Capture the cell that displays the provided text and extract its (x, y) central coordinate. 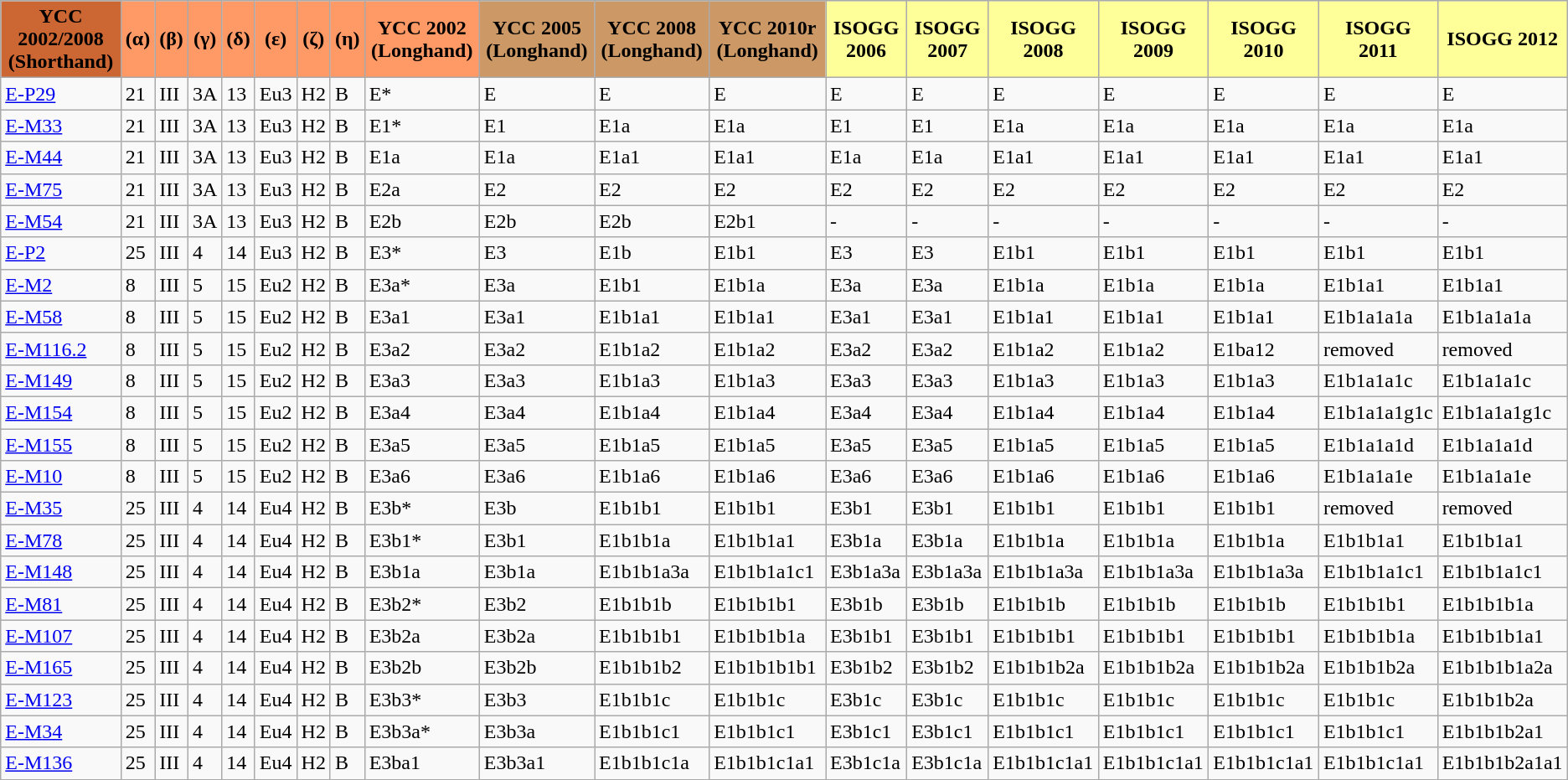
ISOGG 2008 (1044, 39)
E3b2 (536, 604)
E-M149 (60, 380)
E3b2* (422, 604)
E-M116.2 (60, 349)
E2a (422, 189)
E-M2 (60, 285)
ISOGG 2009 (1153, 39)
E1ba12 (1264, 349)
E-M165 (60, 668)
E3b* (422, 509)
E1b1b1b1a2a (1503, 668)
(δ) (239, 39)
E3ba1 (422, 763)
(η) (347, 39)
YCC 2010r (Longhand) (767, 39)
YCC 2002 (Longhand) (422, 39)
E-M44 (60, 158)
E-M34 (60, 731)
E-M33 (60, 126)
(γ) (204, 39)
E-P29 (60, 94)
E-M123 (60, 700)
E3b3a1 (536, 763)
(ζ) (313, 39)
E3a* (422, 285)
E-M10 (60, 477)
E1b1b1b1b1 (767, 668)
(α) (137, 39)
ISOGG 2007 (948, 39)
E-M154 (60, 412)
ISOGG 2006 (866, 39)
E* (422, 94)
E2b1 (767, 221)
E3* (422, 253)
E-M148 (60, 572)
YCC 2005 (Longhand) (536, 39)
(ε) (276, 39)
E-M155 (60, 445)
ISOGG 2012 (1503, 39)
E-M81 (60, 604)
E1b1b1c1a (652, 763)
E3b3* (422, 700)
E3b3a* (422, 731)
E1b1b1b2a1a1 (1503, 763)
E-M78 (60, 540)
E-M107 (60, 636)
E1b (652, 253)
ISOGG 2010 (1264, 39)
E1b1b1b2a1 (1503, 731)
E-M75 (60, 189)
E3b3 (536, 700)
E1b1b1b2 (652, 668)
E-M54 (60, 221)
(β) (172, 39)
E-M35 (60, 509)
ISOGG 2011 (1378, 39)
E3b1* (422, 540)
E3b3a (536, 731)
E1* (422, 126)
YCC 2002/2008 (Shorthand) (60, 39)
YCC 2008 (Longhand) (652, 39)
E3b (536, 509)
E1b1b1b1a1 (1503, 636)
E-P2 (60, 253)
E-M136 (60, 763)
E-M58 (60, 317)
